Return the [x, y] coordinate for the center point of the cell that contains the specified text.  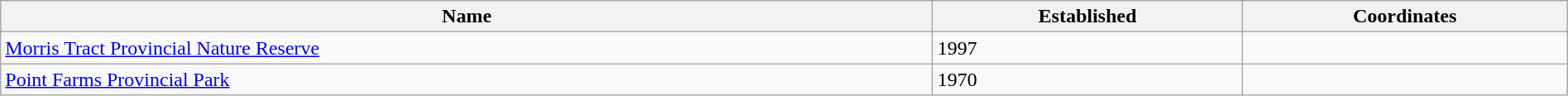
Morris Tract Provincial Nature Reserve [466, 48]
1970 [1088, 79]
Coordinates [1404, 17]
1997 [1088, 48]
Established [1088, 17]
Name [466, 17]
Point Farms Provincial Park [466, 79]
